Scan for the cell matching the given text and deliver its [x, y] coordinate at center. 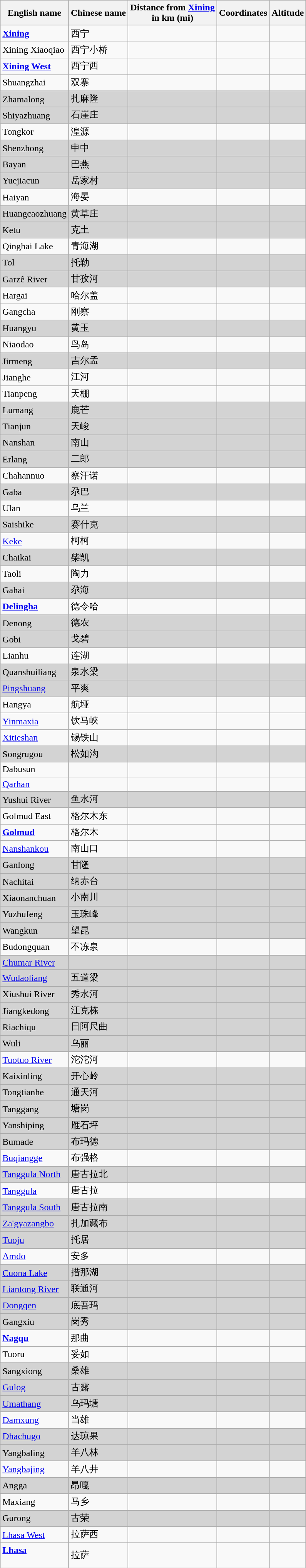
Taoli [35, 574]
Jiangkedong [35, 1011]
Huangyu [35, 329]
甘隆 [98, 866]
望昆 [98, 931]
Lhasa West [35, 1535]
Wangkun [35, 931]
Liantong River [35, 1289]
Songrugou [35, 754]
尕海 [98, 590]
小南川 [98, 898]
Budongquan [35, 947]
Gangxiu [35, 1322]
Gahai [35, 590]
Yuzhufeng [35, 914]
Nachitai [35, 882]
江克栋 [98, 1011]
秀水河 [98, 995]
联通河 [98, 1289]
Amdo [35, 1256]
通天河 [98, 1093]
Altitude [288, 13]
乌丽 [98, 1043]
Xining Xiaoqiao [35, 50]
Chahannuo [35, 475]
德令哈 [98, 607]
安多 [98, 1256]
申中 [98, 148]
拉萨 [98, 1556]
南山口 [98, 849]
Ulan [35, 509]
黄玉 [98, 329]
Jirmeng [35, 361]
Tanggula [35, 1191]
Yuejiacun [35, 181]
Tol [35, 263]
Wudaoliang [35, 978]
Tianjun [35, 426]
五道梁 [98, 978]
马乡 [98, 1502]
鱼水河 [98, 799]
刚察 [98, 312]
Ketu [35, 230]
唐古拉 [98, 1191]
English name [35, 13]
Dabusun [35, 769]
航垭 [98, 705]
Chumar River [35, 962]
岗秀 [98, 1322]
Umathang [35, 1404]
拉萨西 [98, 1535]
Tuotuo River [35, 1060]
开心岭 [98, 1076]
Buqiangge [35, 1158]
达琼果 [98, 1436]
Yangbaling [35, 1453]
底吾玛 [98, 1306]
Gobi [35, 639]
日阿尺曲 [98, 1027]
唐古拉南 [98, 1207]
格尔木东 [98, 816]
Bayan [35, 165]
塘岗 [98, 1109]
Tianpeng [35, 394]
泉水梁 [98, 672]
石崖庄 [98, 115]
Haiyan [35, 197]
Tanggang [35, 1109]
天峻 [98, 426]
妥如 [98, 1355]
双寨 [98, 83]
Saishike [35, 525]
布强格 [98, 1158]
克土 [98, 230]
Denong [35, 623]
西宁西 [98, 66]
措那湖 [98, 1273]
布玛德 [98, 1142]
托勒 [98, 263]
赛什克 [98, 525]
平爽 [98, 689]
Keke [35, 541]
Bumade [35, 1142]
黄草庄 [98, 214]
Riachiqu [35, 1027]
托居 [98, 1240]
湟源 [98, 132]
雁石坪 [98, 1126]
格尔木 [98, 832]
Pingshuang [35, 689]
二郎 [98, 459]
Maxiang [35, 1502]
那曲 [98, 1338]
Shenzhong [35, 148]
Xitieshan [35, 738]
Nanshankou [35, 849]
Sangxiong [35, 1371]
连湖 [98, 656]
Zhamalong [35, 99]
Chaikai [35, 558]
Quanshuiliang [35, 672]
Tanggula South [35, 1207]
鹿芒 [98, 410]
Erlang [35, 459]
Dhachugo [35, 1436]
Xiushui River [35, 995]
Golmud East [35, 816]
Ganlong [35, 866]
扎麻隆 [98, 99]
Nanshan [35, 443]
唐古拉北 [98, 1175]
Yinmaxia [35, 721]
Coordinates [243, 13]
Hargai [35, 295]
饮马峡 [98, 721]
不冻泉 [98, 947]
Za'gyazangbo [35, 1223]
Golmud [35, 832]
Tuoju [35, 1240]
松如沟 [98, 754]
桑雄 [98, 1371]
Shuangzhai [35, 83]
锡铁山 [98, 738]
海晏 [98, 197]
Gurong [35, 1519]
Gulog [35, 1387]
Cuona Lake [35, 1273]
Yushui River [35, 799]
Tongtianhe [35, 1093]
Angga [35, 1486]
当雄 [98, 1420]
戈碧 [98, 639]
柴凯 [98, 558]
Lianhu [35, 656]
Qinghai Lake [35, 246]
乌玛塘 [98, 1404]
沱沱河 [98, 1060]
扎加藏布 [98, 1223]
羊八林 [98, 1453]
尕巴 [98, 492]
昂嘎 [98, 1486]
青海湖 [98, 246]
陶力 [98, 574]
Nagqu [35, 1338]
Huangcaozhuang [35, 214]
柯柯 [98, 541]
天棚 [98, 394]
Distance from Xiningin km (mi) [172, 13]
Gangcha [35, 312]
Hangya [35, 705]
巴燕 [98, 165]
Xining [35, 34]
察汗诺 [98, 475]
Wuli [35, 1043]
吉尔孟 [98, 361]
鸟岛 [98, 345]
南山 [98, 443]
Jianghe [35, 378]
Damxung [35, 1420]
Lumang [35, 410]
Tongkor [35, 132]
哈尔盖 [98, 295]
Xining West [35, 66]
Gaba [35, 492]
Kaixinling [35, 1076]
德农 [98, 623]
Niaodao [35, 345]
纳赤台 [98, 882]
古荣 [98, 1519]
Tuoru [35, 1355]
Garzê River [35, 279]
西宁 [98, 34]
Yanshiping [35, 1126]
Chinese name [98, 13]
Lhasa [35, 1556]
Dongqen [35, 1306]
岳家村 [98, 181]
Qarhan [35, 784]
乌兰 [98, 509]
Tanggula North [35, 1175]
Yangbajing [35, 1470]
玉珠峰 [98, 914]
羊八井 [98, 1470]
江河 [98, 378]
甘孜河 [98, 279]
Shiyazhuang [35, 115]
古露 [98, 1387]
西宁小桥 [98, 50]
Delingha [35, 607]
Xiaonanchuan [35, 898]
